Find where the given text appears and provide that cell's center as (X, Y) coordinate. 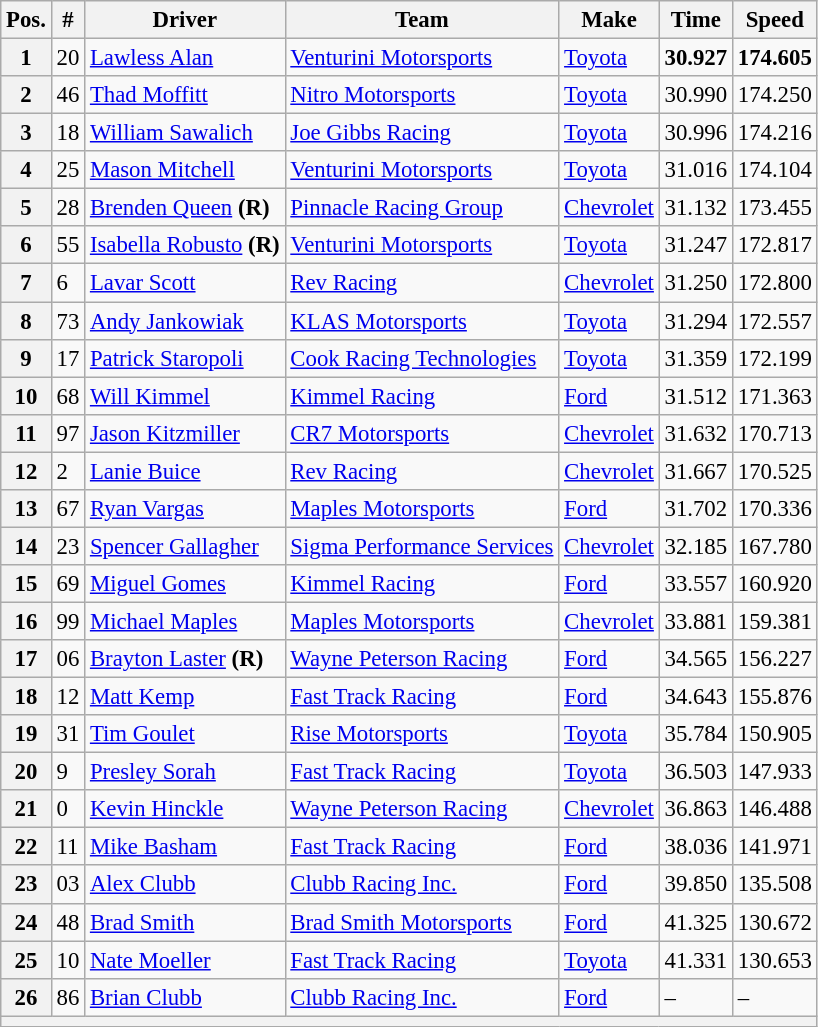
Isabella Robusto (R) (185, 245)
86 (68, 997)
22 (26, 847)
CR7 Motorsports (422, 433)
73 (68, 321)
Alex Clubb (185, 885)
31.247 (696, 245)
41.325 (696, 922)
Mason Mitchell (185, 170)
Jason Kitzmiller (185, 433)
170.713 (774, 433)
174.605 (774, 58)
159.381 (774, 621)
Pos. (26, 20)
24 (26, 922)
31.702 (696, 509)
0 (68, 809)
15 (26, 584)
5 (26, 208)
39.850 (696, 885)
Will Kimmel (185, 396)
167.780 (774, 546)
Sigma Performance Services (422, 546)
172.817 (774, 245)
Brayton Laster (R) (185, 659)
31 (68, 734)
146.488 (774, 809)
# (68, 20)
Brenden Queen (R) (185, 208)
Andy Jankowiak (185, 321)
28 (68, 208)
30.927 (696, 58)
97 (68, 433)
172.557 (774, 321)
174.216 (774, 133)
William Sawalich (185, 133)
30.990 (696, 95)
Time (696, 20)
38.036 (696, 847)
Kevin Hinckle (185, 809)
130.653 (774, 960)
147.933 (774, 772)
7 (26, 283)
170.525 (774, 471)
Nitro Motorsports (422, 95)
03 (68, 885)
68 (68, 396)
34.565 (696, 659)
30.996 (696, 133)
Speed (774, 20)
Nate Moeller (185, 960)
33.557 (696, 584)
26 (26, 997)
172.800 (774, 283)
Thad Moffitt (185, 95)
173.455 (774, 208)
34.643 (696, 697)
171.363 (774, 396)
Lanie Buice (185, 471)
06 (68, 659)
31.132 (696, 208)
Brad Smith (185, 922)
31.667 (696, 471)
Brad Smith Motorsports (422, 922)
31.632 (696, 433)
Rise Motorsports (422, 734)
31.512 (696, 396)
13 (26, 509)
150.905 (774, 734)
Brian Clubb (185, 997)
Cook Racing Technologies (422, 358)
14 (26, 546)
36.503 (696, 772)
Miguel Gomes (185, 584)
1 (26, 58)
172.199 (774, 358)
Team (422, 20)
46 (68, 95)
36.863 (696, 809)
141.971 (774, 847)
16 (26, 621)
Lawless Alan (185, 58)
170.336 (774, 509)
Matt Kemp (185, 697)
Presley Sorah (185, 772)
99 (68, 621)
31.250 (696, 283)
32.185 (696, 546)
174.250 (774, 95)
4 (26, 170)
Tim Goulet (185, 734)
19 (26, 734)
31.016 (696, 170)
Ryan Vargas (185, 509)
3 (26, 133)
Joe Gibbs Racing (422, 133)
Pinnacle Racing Group (422, 208)
156.227 (774, 659)
33.881 (696, 621)
135.508 (774, 885)
35.784 (696, 734)
Lavar Scott (185, 283)
31.359 (696, 358)
41.331 (696, 960)
Patrick Staropoli (185, 358)
174.104 (774, 170)
Spencer Gallagher (185, 546)
Driver (185, 20)
21 (26, 809)
31.294 (696, 321)
69 (68, 584)
8 (26, 321)
155.876 (774, 697)
KLAS Motorsports (422, 321)
Michael Maples (185, 621)
67 (68, 509)
55 (68, 245)
Mike Basham (185, 847)
Make (609, 20)
130.672 (774, 922)
48 (68, 922)
160.920 (774, 584)
